Detect which cell encompasses the target text, then output its [X, Y] center coordinate. 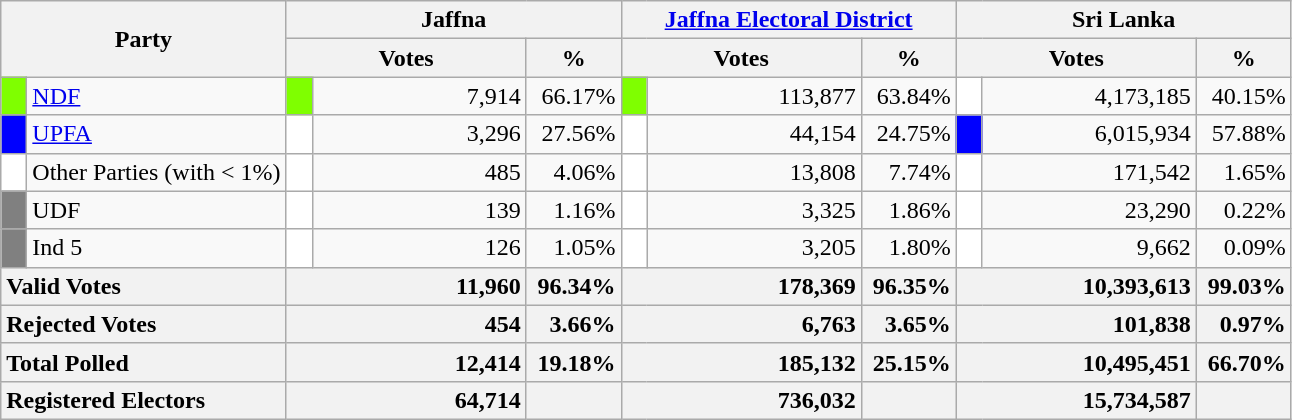
3.65% [908, 324]
3,325 [754, 210]
25.15% [908, 362]
139 [419, 210]
99.03% [1244, 286]
185,132 [741, 362]
178,369 [741, 286]
44,154 [754, 134]
1.80% [908, 248]
9,662 [1089, 248]
Jaffna Electoral District [788, 20]
1.16% [574, 210]
7.74% [908, 172]
UDF [156, 210]
3,205 [754, 248]
1.86% [908, 210]
11,960 [406, 286]
27.56% [574, 134]
6,763 [741, 324]
1.05% [574, 248]
66.17% [574, 96]
23,290 [1089, 210]
19.18% [574, 362]
96.34% [574, 286]
Other Parties (with < 1%) [156, 172]
1.65% [1244, 172]
6,015,934 [1089, 134]
3.66% [574, 324]
63.84% [908, 96]
0.97% [1244, 324]
0.22% [1244, 210]
454 [406, 324]
NDF [156, 96]
40.15% [1244, 96]
126 [419, 248]
Ind 5 [156, 248]
485 [419, 172]
171,542 [1089, 172]
Sri Lanka [1124, 20]
Valid Votes [144, 286]
113,877 [754, 96]
Jaffna [454, 20]
10,393,613 [1076, 286]
Registered Electors [144, 400]
7,914 [419, 96]
UPFA [156, 134]
12,414 [406, 362]
4.06% [574, 172]
15,734,587 [1076, 400]
Party [144, 39]
10,495,451 [1076, 362]
64,714 [406, 400]
736,032 [741, 400]
66.70% [1244, 362]
3,296 [419, 134]
57.88% [1244, 134]
4,173,185 [1089, 96]
101,838 [1076, 324]
0.09% [1244, 248]
Rejected Votes [144, 324]
13,808 [754, 172]
Total Polled [144, 362]
96.35% [908, 286]
24.75% [908, 134]
